Return (x, y) of the center of cell containing provided text 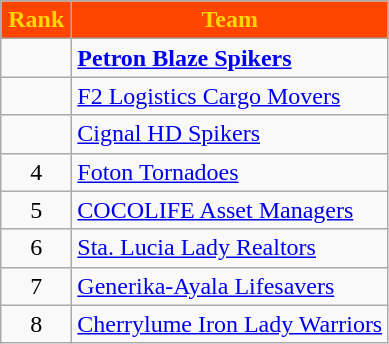
Foton Tornadoes (230, 172)
8 (36, 324)
COCOLIFE Asset Managers (230, 210)
Generika-Ayala Lifesavers (230, 286)
Cignal HD Spikers (230, 134)
5 (36, 210)
6 (36, 248)
Sta. Lucia Lady Realtors (230, 248)
Team (230, 20)
Rank (36, 20)
4 (36, 172)
Cherrylume Iron Lady Warriors (230, 324)
7 (36, 286)
F2 Logistics Cargo Movers (230, 96)
Petron Blaze Spikers (230, 58)
